Search for the cell housing the specified text and yield its [X, Y] center coordinate. 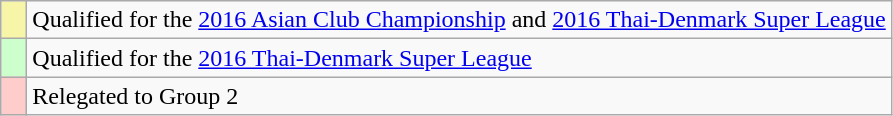
Qualified for the 2016 Thai-Denmark Super League [459, 58]
Qualified for the 2016 Asian Club Championship and 2016 Thai-Denmark Super League [459, 20]
Relegated to Group 2 [459, 96]
